From the cell containing the given text, extract its center point as (x, y) coordinate. 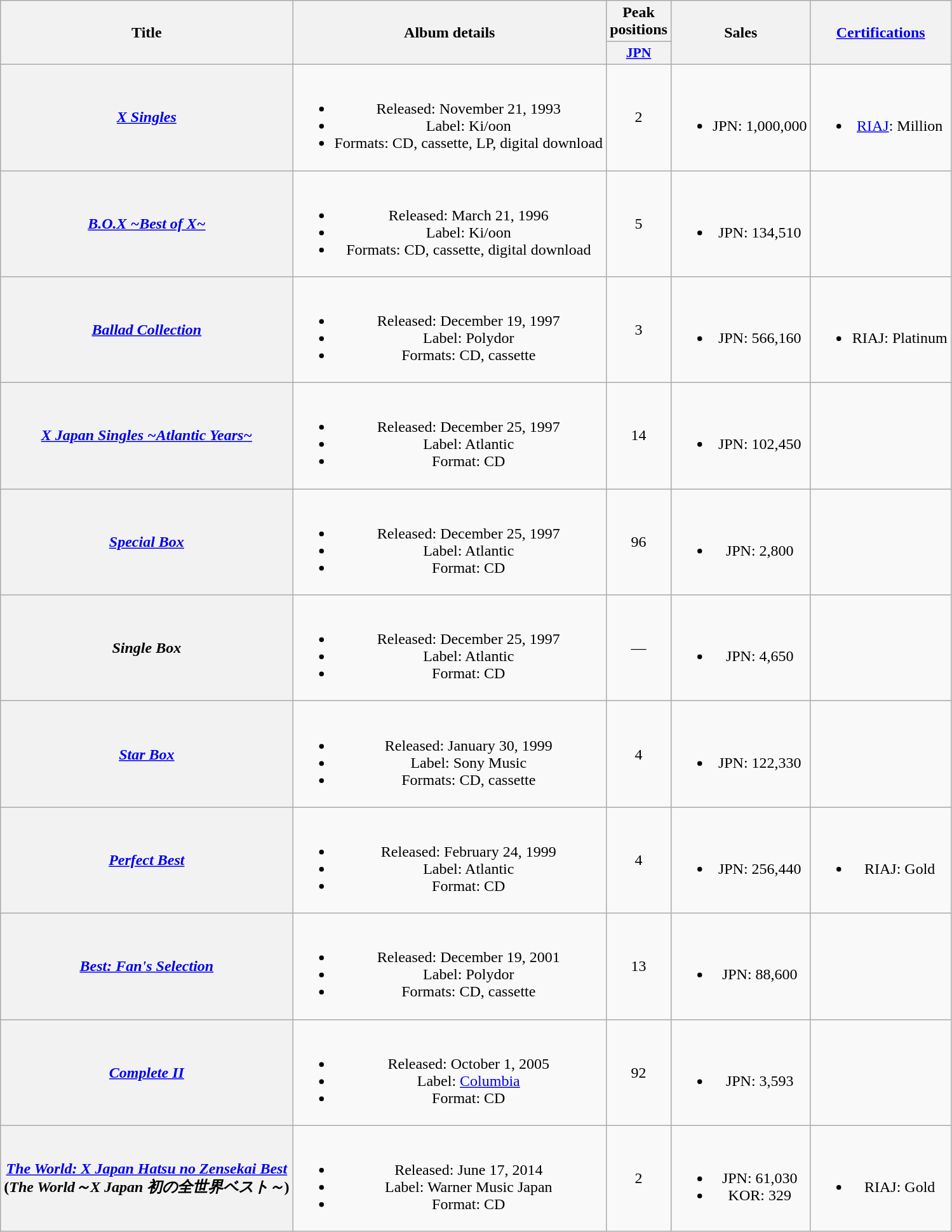
JPN: 1,000,000 (741, 117)
JPN: 102,450 (741, 436)
Released: October 1, 2005Label: ColumbiaFormat: CD (450, 1072)
Special Box (147, 542)
JPN: 88,600 (741, 967)
JPN (639, 53)
Released: December 19, 1997Label: PolydorFormats: CD, cassette (450, 330)
Sales (741, 33)
RIAJ: Million (880, 117)
X Japan Singles ~Atlantic Years~ (147, 436)
Single Box (147, 648)
The World: X Japan Hatsu no Zensekai Best (The World～X Japan 初の全世界ベスト～) (147, 1179)
13 (639, 967)
JPN: 134,510 (741, 224)
Released: November 21, 1993Label: Ki/oonFormats: CD, cassette, LP, digital download (450, 117)
Ballad Collection (147, 330)
JPN: 4,650 (741, 648)
JPN: 61,030KOR: 329 (741, 1179)
Released: February 24, 1999Label: AtlanticFormat: CD (450, 860)
JPN: 256,440 (741, 860)
JPN: 2,800 (741, 542)
JPN: 3,593 (741, 1072)
14 (639, 436)
Album details (450, 33)
Title (147, 33)
X Singles (147, 117)
Released: December 19, 2001Label: PolydorFormats: CD, cassette (450, 967)
Released: June 17, 2014Label: Warner Music JapanFormat: CD (450, 1179)
Released: January 30, 1999Label: Sony MusicFormats: CD, cassette (450, 754)
Perfect Best (147, 860)
— (639, 648)
96 (639, 542)
Released: March 21, 1996Label: Ki/oonFormats: CD, cassette, digital download (450, 224)
B.O.X ~Best of X~ (147, 224)
92 (639, 1072)
Peak positions (639, 22)
3 (639, 330)
JPN: 122,330 (741, 754)
Complete II (147, 1072)
JPN: 566,160 (741, 330)
5 (639, 224)
RIAJ: Platinum (880, 330)
Certifications (880, 33)
Star Box (147, 754)
Best: Fan's Selection (147, 967)
